For the text-containing cell, return its midpoint in (X, Y) coordinate format. 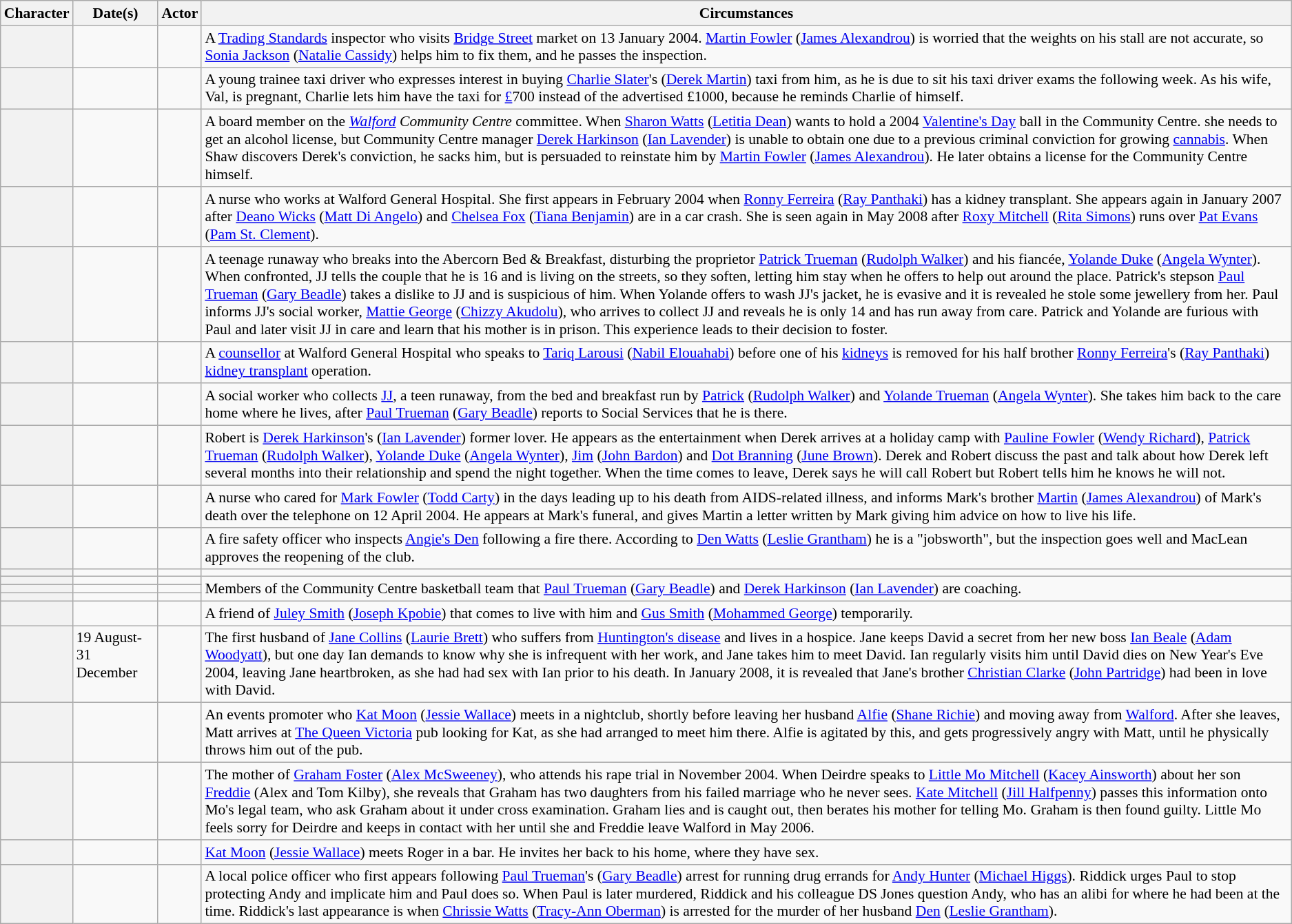
Members of the Community Centre basketball team that Paul Trueman (Gary Beadle) and Derek Harkinson (Ian Lavender) are coaching. (746, 589)
Circumstances (746, 13)
Date(s) (116, 13)
19 August-31 December (116, 664)
Character (37, 13)
A friend of Juley Smith (Joseph Kpobie) that comes to live with him and Gus Smith (Mohammed George) temporarily. (746, 613)
Kat Moon (Jessie Wallace) meets Roger in a bar. He invites her back to his home, where they have sex. (746, 852)
Actor (179, 13)
